Locate the cell with the specified text and output its [x, y] center coordinate. 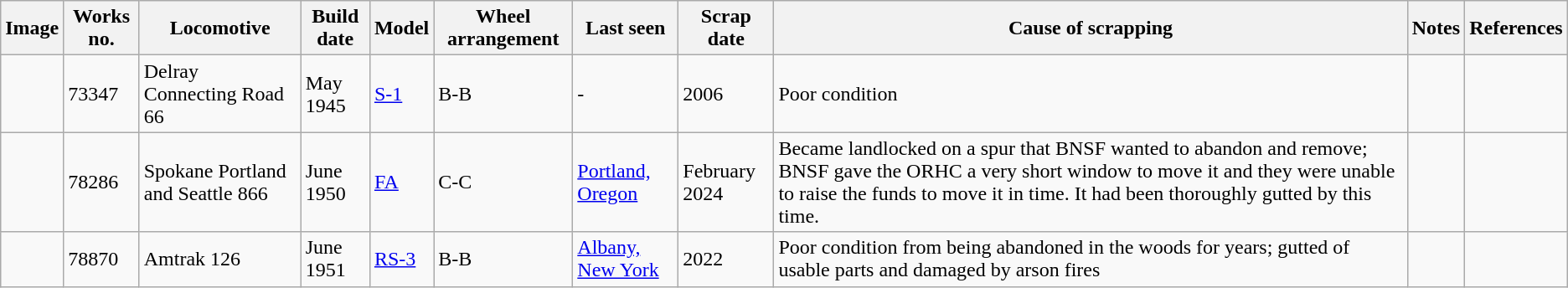
Locomotive [219, 28]
June 1950 [335, 183]
Scrap date [726, 28]
FA [401, 183]
February 2024 [726, 183]
Last seen [626, 28]
Delray Connecting Road 66 [219, 94]
June 1951 [335, 260]
78870 [101, 260]
Poor condition [1091, 94]
Build date [335, 28]
Wheel arrangement [503, 28]
Notes [1436, 28]
2022 [726, 260]
C-C [503, 183]
Portland, Oregon [626, 183]
Spokane Portland and Seattle 866 [219, 183]
S-1 [401, 94]
Model [401, 28]
Albany, New York [626, 260]
References [1516, 28]
Image [32, 28]
78286 [101, 183]
May 1945 [335, 94]
Works no. [101, 28]
73347 [101, 94]
- [626, 94]
Cause of scrapping [1091, 28]
Poor condition from being abandoned in the woods for years; gutted of usable parts and damaged by arson fires [1091, 260]
Amtrak 126 [219, 260]
RS-3 [401, 260]
2006 [726, 94]
